For the text-containing cell, return its midpoint in (X, Y) coordinate format. 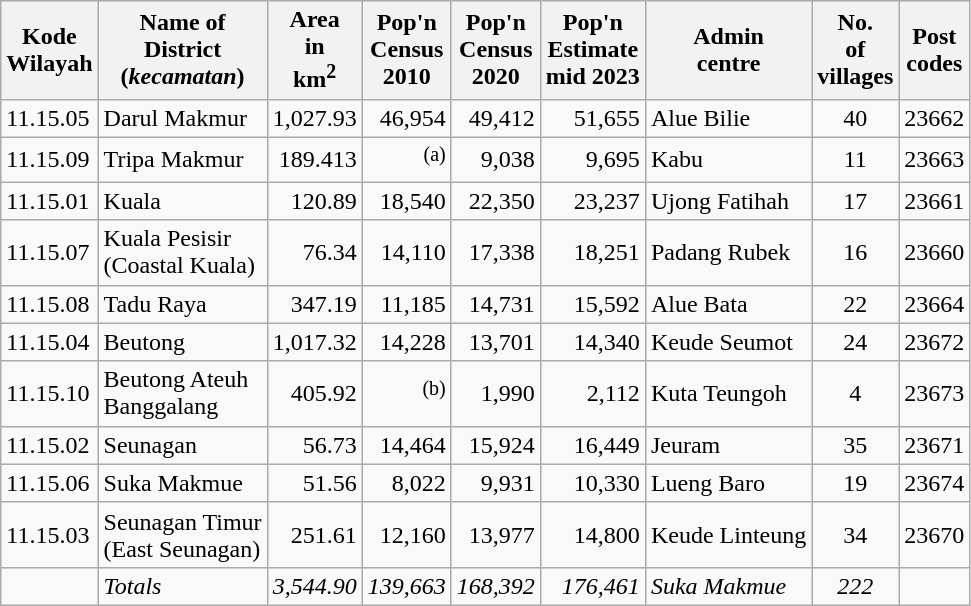
11.15.09 (50, 160)
Ujong Fatihah (728, 201)
11.15.03 (50, 534)
11.15.08 (50, 304)
23673 (934, 394)
Name ofDistrict(kecamatan) (182, 50)
Keude Seumot (728, 342)
222 (856, 586)
(b) (406, 394)
Kuala Pesisir (Coastal Kuala) (182, 252)
Pop'nCensus2020 (496, 50)
23663 (934, 160)
13,701 (496, 342)
22 (856, 304)
Totals (182, 586)
No. ofvillages (856, 50)
4 (856, 394)
23670 (934, 534)
11.15.07 (50, 252)
56.73 (314, 445)
Lueng Baro (728, 483)
14,340 (592, 342)
9,695 (592, 160)
9,931 (496, 483)
16,449 (592, 445)
23664 (934, 304)
Beutong Ateuh Banggalang (182, 394)
24 (856, 342)
251.61 (314, 534)
1,990 (496, 394)
23661 (934, 201)
76.34 (314, 252)
14,464 (406, 445)
23,237 (592, 201)
46,954 (406, 118)
Seunagan Timur (East Seunagan) (182, 534)
17 (856, 201)
40 (856, 118)
11.15.10 (50, 394)
120.89 (314, 201)
14,800 (592, 534)
Tadu Raya (182, 304)
Pop'nEstimatemid 2023 (592, 50)
11.15.04 (50, 342)
Padang Rubek (728, 252)
Seunagan (182, 445)
176,461 (592, 586)
14,110 (406, 252)
347.19 (314, 304)
Pop'nCensus2010 (406, 50)
51,655 (592, 118)
23660 (934, 252)
16 (856, 252)
11,185 (406, 304)
11.15.05 (50, 118)
Postcodes (934, 50)
51.56 (314, 483)
139,663 (406, 586)
23671 (934, 445)
168,392 (496, 586)
23674 (934, 483)
Beutong (182, 342)
405.92 (314, 394)
18,251 (592, 252)
(a) (406, 160)
8,022 (406, 483)
Kuta Teungoh (728, 394)
189.413 (314, 160)
19 (856, 483)
15,924 (496, 445)
11.15.06 (50, 483)
Area in km2 (314, 50)
15,592 (592, 304)
1,027.93 (314, 118)
12,160 (406, 534)
14,731 (496, 304)
Kuala (182, 201)
KodeWilayah (50, 50)
23672 (934, 342)
2,112 (592, 394)
14,228 (406, 342)
23662 (934, 118)
Tripa Makmur (182, 160)
Darul Makmur (182, 118)
13,977 (496, 534)
Keude Linteung (728, 534)
18,540 (406, 201)
35 (856, 445)
9,038 (496, 160)
11 (856, 160)
11.15.01 (50, 201)
3,544.90 (314, 586)
Alue Bata (728, 304)
34 (856, 534)
11.15.02 (50, 445)
10,330 (592, 483)
Jeuram (728, 445)
49,412 (496, 118)
Alue Bilie (728, 118)
1,017.32 (314, 342)
22,350 (496, 201)
Kabu (728, 160)
17,338 (496, 252)
Admin centre (728, 50)
